Return (x, y) of the center of cell containing provided text 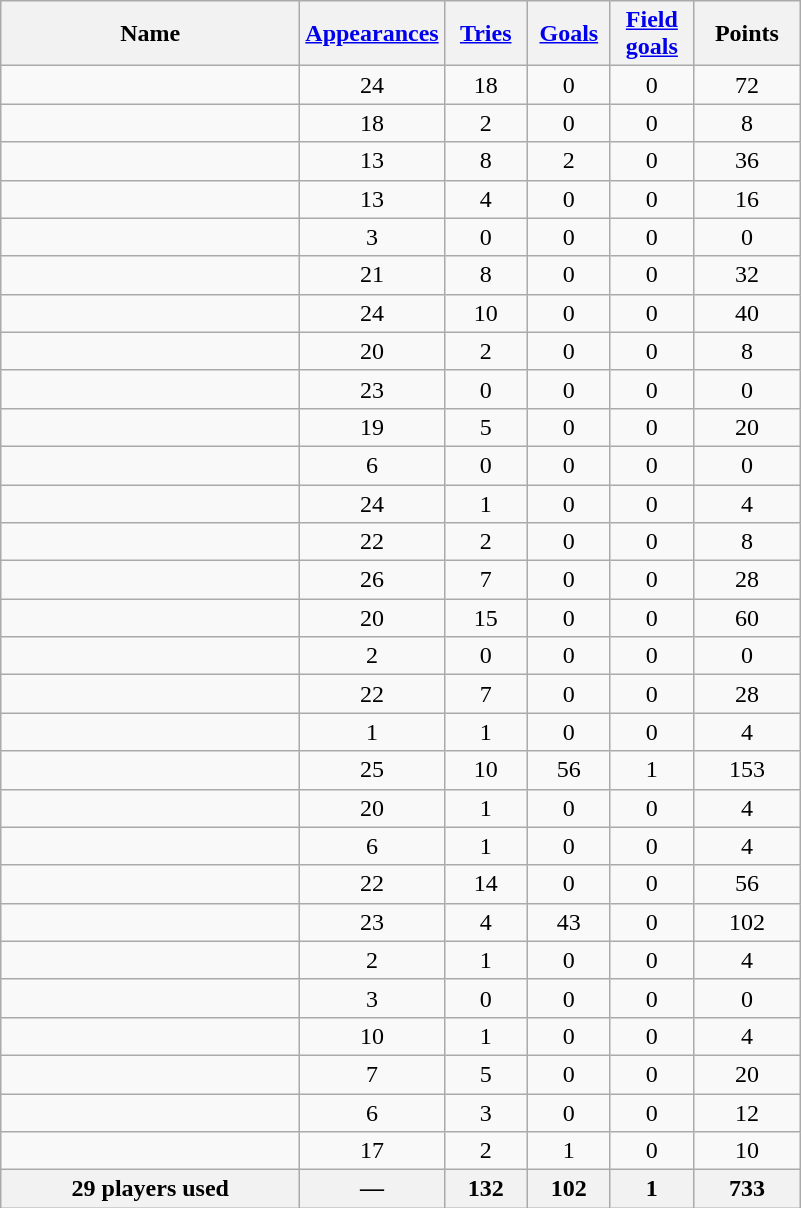
72 (746, 85)
16 (746, 199)
21 (372, 275)
153 (746, 770)
26 (372, 580)
Name (150, 34)
17 (372, 1151)
Appearances (372, 34)
132 (486, 1189)
12 (746, 1113)
Goals (568, 34)
— (372, 1189)
25 (372, 770)
32 (746, 275)
36 (746, 161)
Field goals (652, 34)
19 (372, 427)
733 (746, 1189)
40 (746, 313)
60 (746, 618)
14 (486, 884)
15 (486, 618)
Tries (486, 34)
29 players used (150, 1189)
Points (746, 34)
43 (568, 922)
